Locate the cell with the specified text and output its [X, Y] center coordinate. 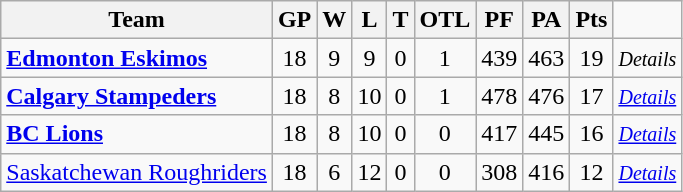
416 [546, 172]
GP [294, 20]
L [370, 20]
19 [592, 58]
Saskatchewan Roughriders [137, 172]
OTL [445, 20]
Team [137, 20]
Calgary Stampeders [137, 96]
478 [500, 96]
476 [546, 96]
463 [546, 58]
BC Lions [137, 134]
PF [500, 20]
Edmonton Eskimos [137, 58]
T [400, 20]
PA [546, 20]
Pts [592, 20]
W [334, 20]
445 [546, 134]
17 [592, 96]
308 [500, 172]
439 [500, 58]
16 [592, 134]
417 [500, 134]
6 [334, 172]
